Search for the cell housing the specified text and yield its [x, y] center coordinate. 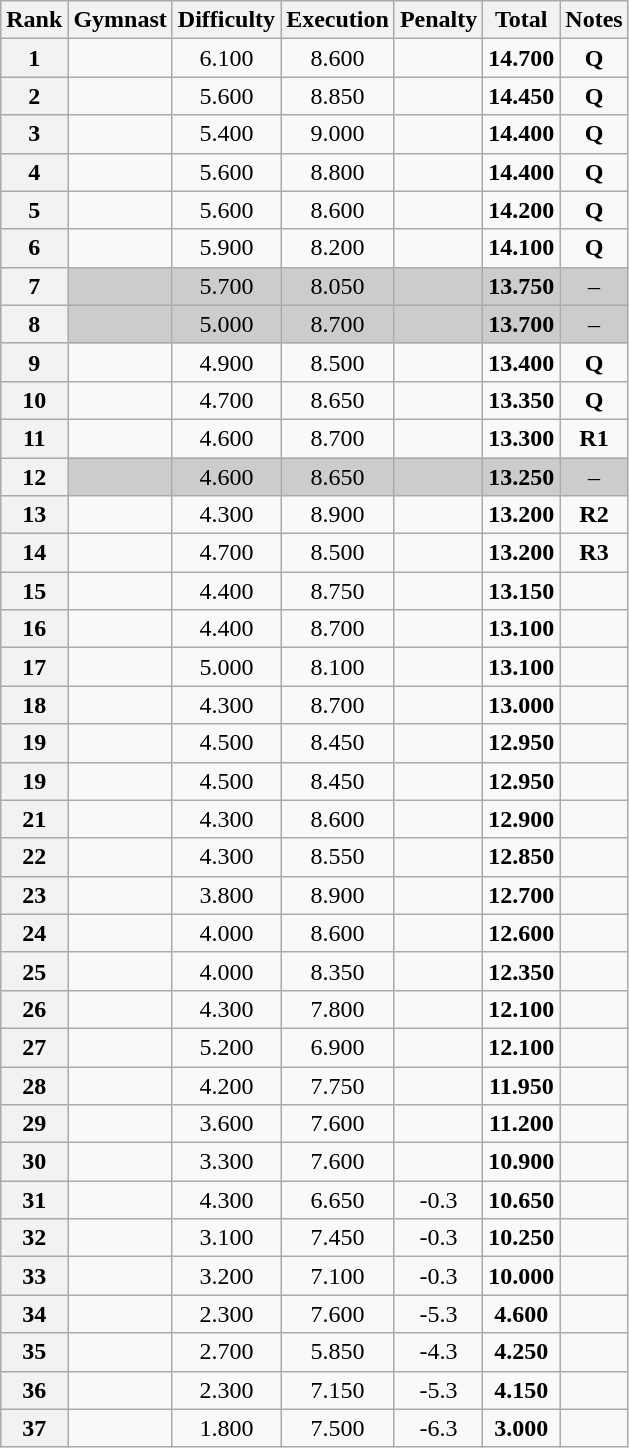
10.250 [522, 1238]
21 [34, 819]
5.200 [226, 1047]
15 [34, 591]
R3 [594, 553]
2.700 [226, 1352]
13.000 [522, 705]
37 [34, 1428]
23 [34, 895]
-4.3 [438, 1352]
10 [34, 400]
13.750 [522, 286]
Gymnast [120, 20]
12.850 [522, 857]
Execution [338, 20]
4 [34, 172]
4.200 [226, 1085]
18 [34, 705]
34 [34, 1314]
32 [34, 1238]
33 [34, 1276]
16 [34, 629]
Difficulty [226, 20]
7.750 [338, 1085]
36 [34, 1390]
28 [34, 1085]
7.500 [338, 1428]
35 [34, 1352]
8.100 [338, 667]
-6.3 [438, 1428]
9.000 [338, 134]
6.900 [338, 1047]
8.050 [338, 286]
3.000 [522, 1428]
12.600 [522, 933]
29 [34, 1124]
14.100 [522, 248]
3 [34, 134]
26 [34, 1009]
3.200 [226, 1276]
Rank [34, 20]
6.100 [226, 58]
12.350 [522, 971]
8.800 [338, 172]
7.800 [338, 1009]
13.300 [522, 438]
13.150 [522, 591]
Total [522, 20]
17 [34, 667]
5.400 [226, 134]
22 [34, 857]
5.850 [338, 1352]
5 [34, 210]
R2 [594, 515]
11.200 [522, 1124]
12 [34, 477]
4.150 [522, 1390]
8.550 [338, 857]
6.650 [338, 1200]
3.100 [226, 1238]
7.450 [338, 1238]
3.300 [226, 1162]
7 [34, 286]
30 [34, 1162]
13.250 [522, 477]
11 [34, 438]
25 [34, 971]
9 [34, 362]
5.700 [226, 286]
6 [34, 248]
5.900 [226, 248]
8.850 [338, 96]
7.100 [338, 1276]
10.650 [522, 1200]
8.350 [338, 971]
8 [34, 324]
31 [34, 1200]
14.200 [522, 210]
2 [34, 96]
3.800 [226, 895]
1 [34, 58]
10.000 [522, 1276]
7.150 [338, 1390]
13.400 [522, 362]
14.700 [522, 58]
12.900 [522, 819]
11.950 [522, 1085]
13 [34, 515]
8.750 [338, 591]
Notes [594, 20]
1.800 [226, 1428]
14.450 [522, 96]
Penalty [438, 20]
4.900 [226, 362]
13.700 [522, 324]
24 [34, 933]
4.250 [522, 1352]
12.700 [522, 895]
R1 [594, 438]
3.600 [226, 1124]
27 [34, 1047]
13.350 [522, 400]
14 [34, 553]
10.900 [522, 1162]
8.200 [338, 248]
